Scan for the cell matching the given text and deliver its [X, Y] coordinate at center. 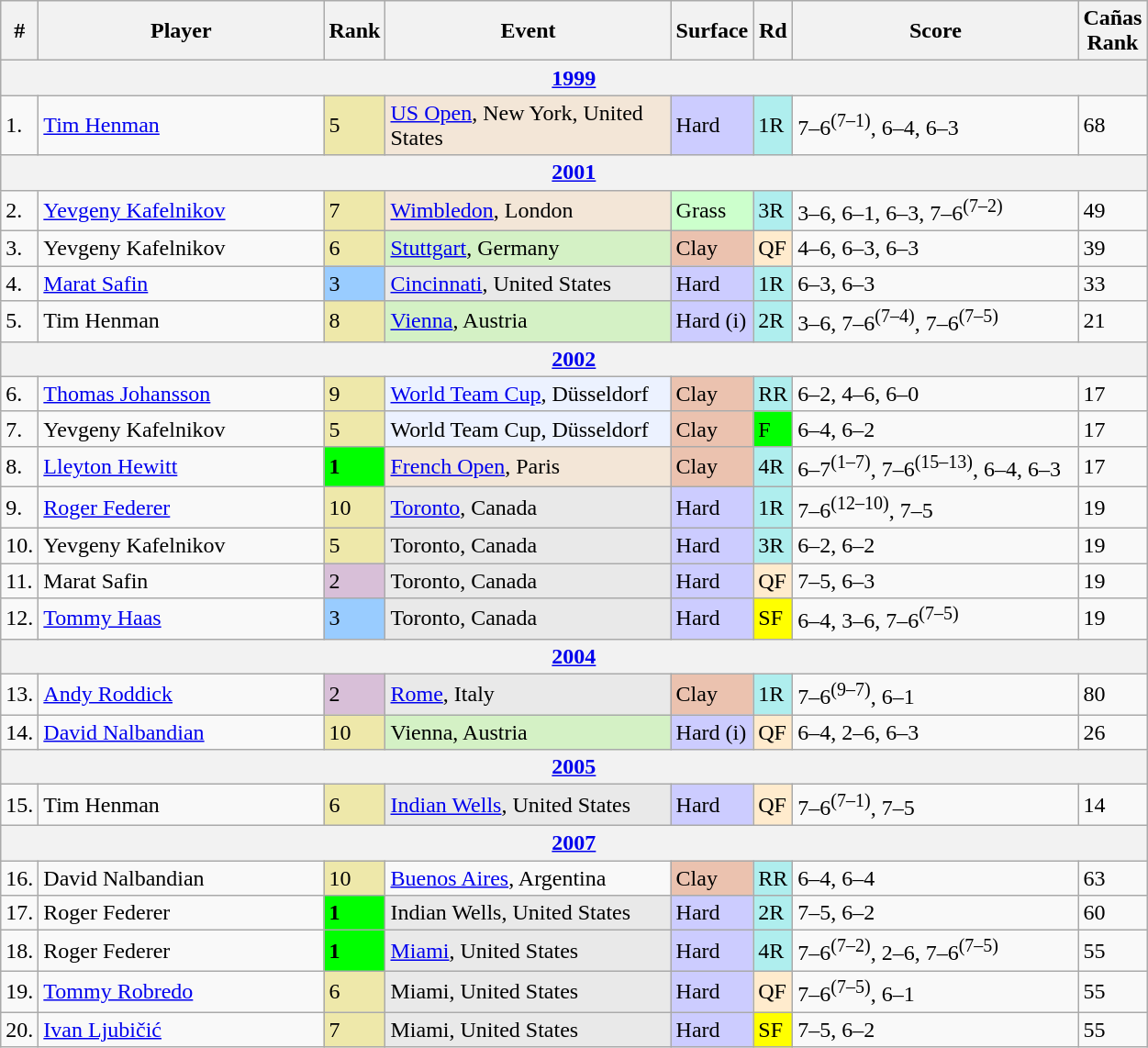
1999 [574, 78]
18. [20, 951]
Thomas Johansson [182, 394]
7–6(7–2), 2–6, 7–6(7–5) [936, 951]
2004 [574, 656]
13. [20, 694]
Buenos Aires, Argentina [529, 878]
8. [20, 466]
F [773, 429]
6–2, 4–6, 6–0 [936, 394]
63 [1112, 878]
# [20, 31]
7–5, 6–3 [936, 581]
7–6(12–10), 7–5 [936, 508]
26 [1112, 732]
9 [354, 394]
7–6(9–7), 6–1 [936, 694]
6–3, 6–3 [936, 284]
Rank [354, 31]
7–6(7–1), 7–5 [936, 806]
Andy Roddick [182, 694]
2. [20, 211]
7. [20, 429]
3–6, 7–6(7–4), 7–6(7–5) [936, 321]
Wimbledon, London [529, 211]
Stuttgart, Germany [529, 249]
68 [1112, 125]
6–4, 6–2 [936, 429]
6–2, 6–2 [936, 546]
Rd [773, 31]
Cincinnati, United States [529, 284]
33 [1112, 284]
19. [20, 991]
Lleyton Hewitt [182, 466]
2002 [574, 359]
16. [20, 878]
3. [20, 249]
7–6(7–5), 6–1 [936, 991]
5. [20, 321]
Tommy Haas [182, 619]
Player [182, 31]
French Open, Paris [529, 466]
2005 [574, 767]
20. [20, 1030]
9. [20, 508]
Rome, Italy [529, 694]
6–7(1–7), 7–6(15–13), 6–4, 6–3 [936, 466]
4–6, 6–3, 6–3 [936, 249]
2001 [574, 173]
17. [20, 913]
80 [1112, 694]
8 [354, 321]
US Open, New York, United States [529, 125]
14 [1112, 806]
Score [936, 31]
4. [20, 284]
6–4, 3–6, 7–6(7–5) [936, 619]
CañasRank [1112, 31]
Grass [712, 211]
39 [1112, 249]
60 [1112, 913]
11. [20, 581]
Tommy Robredo [182, 991]
49 [1112, 211]
10. [20, 546]
12. [20, 619]
6. [20, 394]
Surface [712, 31]
6–4, 6–4 [936, 878]
3–6, 6–1, 6–3, 7–6(7–2) [936, 211]
Event [529, 31]
21 [1112, 321]
Ivan Ljubičić [182, 1030]
1. [20, 125]
15. [20, 806]
2007 [574, 843]
14. [20, 732]
6–4, 2–6, 6–3 [936, 732]
7–6(7–1), 6–4, 6–3 [936, 125]
